Output the [X, Y] coordinate of the center of the cell containing the given text.  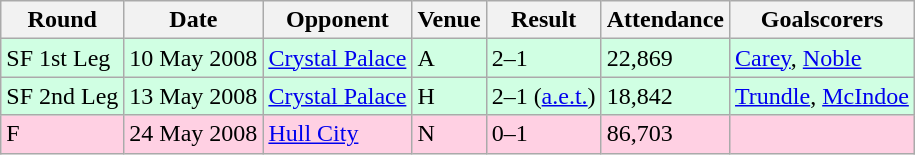
SF 1st Leg [62, 58]
H [449, 96]
Result [544, 20]
Goalscorers [822, 20]
86,703 [665, 134]
2–1 (a.e.t.) [544, 96]
SF 2nd Leg [62, 96]
10 May 2008 [194, 58]
Attendance [665, 20]
Round [62, 20]
Hull City [338, 134]
13 May 2008 [194, 96]
A [449, 58]
Trundle, McIndoe [822, 96]
24 May 2008 [194, 134]
0–1 [544, 134]
2–1 [544, 58]
F [62, 134]
18,842 [665, 96]
Opponent [338, 20]
22,869 [665, 58]
N [449, 134]
Date [194, 20]
Venue [449, 20]
Carey, Noble [822, 58]
